Output the (x, y) coordinate of the center of the cell containing the given text.  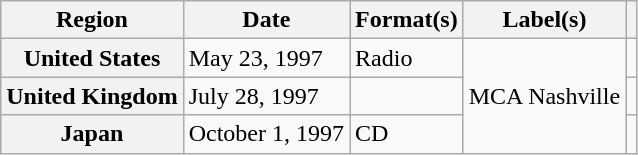
Radio (407, 58)
Date (266, 20)
United States (92, 58)
United Kingdom (92, 96)
Label(s) (544, 20)
May 23, 1997 (266, 58)
Japan (92, 134)
Format(s) (407, 20)
CD (407, 134)
Region (92, 20)
MCA Nashville (544, 96)
July 28, 1997 (266, 96)
October 1, 1997 (266, 134)
